Return [X, Y] of the center of cell containing provided text 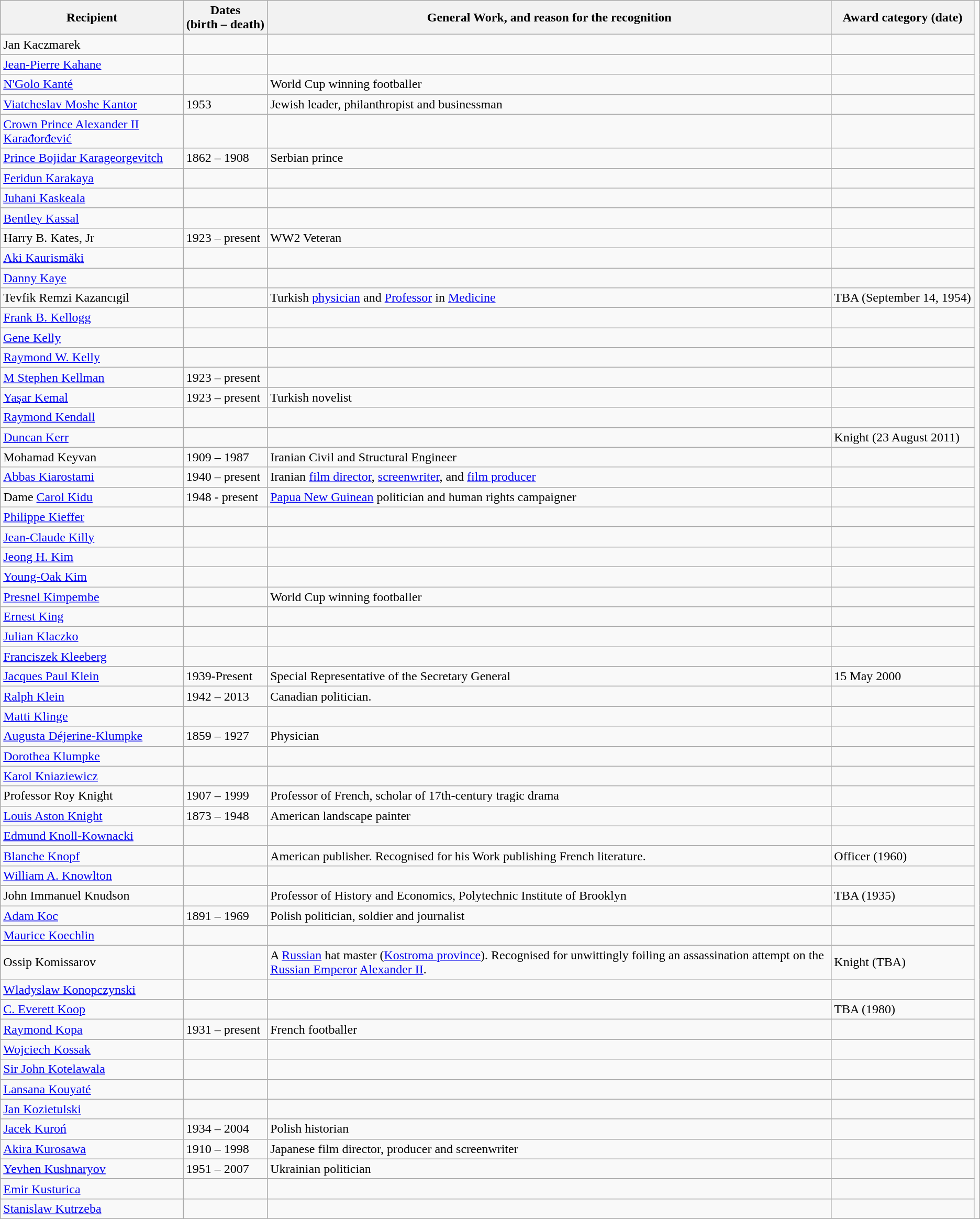
TBA (September 14, 1954) [903, 298]
Iranian Civil and Structural Engineer [550, 457]
Yaşar Kemal [92, 397]
Jan Kozietulski [92, 1109]
Knight (TBA) [903, 962]
Franciszek Kleeberg [92, 657]
Award category (date) [903, 18]
Blanche Knopf [92, 856]
Knight (23 August 2011) [903, 437]
1873 – 1948 [225, 816]
Prince Bojidar Karageorgevitch [92, 158]
1891 – 1969 [225, 916]
Jean-Pierre Kahane [92, 64]
N'Golo Kanté [92, 84]
1934 – 2004 [225, 1129]
General Work, and reason for the recognition [550, 18]
Raymond Kopa [92, 1029]
Wojciech Kossak [92, 1049]
Jeong H. Kim [92, 557]
Polish politician, soldier and journalist [550, 916]
1931 – present [225, 1029]
Duncan Kerr [92, 437]
Yevhen Kushnaryov [92, 1169]
TBA (1935) [903, 895]
Officer (1960) [903, 856]
John Immanuel Knudson [92, 895]
Jewish leader, philanthropist and businessman [550, 104]
Abbas Kiarostami [92, 477]
Juhani Kaskeala [92, 198]
1910 – 1998 [225, 1149]
WW2 Veteran [550, 238]
Philippe Kieffer [92, 517]
Japanese film director, producer and screenwriter [550, 1149]
Feridun Karakaya [92, 178]
Special Representative of the Secretary General [550, 677]
Canadian politician. [550, 696]
1942 – 2013 [225, 696]
Sir John Kotelawala [92, 1069]
Viatcheslav Moshe Kantor [92, 104]
Jan Kaczmarek [92, 45]
Frank B. Kellogg [92, 318]
Young-Oak Kim [92, 577]
1948 - present [225, 497]
Polish historian [550, 1129]
Raymond W. Kelly [92, 358]
Dates(birth – death) [225, 18]
American landscape painter [550, 816]
Presnel Kimpembe [92, 596]
Bentley Kassal [92, 218]
1939-Present [225, 677]
Maurice Koechlin [92, 936]
American publisher. Recognised for his Work publishing French literature. [550, 856]
1940 – present [225, 477]
Adam Koc [92, 916]
Mohamad Keyvan [92, 457]
Professor of French, scholar of 17th-century tragic drama [550, 796]
Jacek Kuroń [92, 1129]
Crown Prince Alexander II Karađorđević [92, 131]
1859 – 1927 [225, 736]
C. Everett Koop [92, 1010]
Dorothea Klumpke [92, 756]
Ralph Klein [92, 696]
Aki Kaurismäki [92, 258]
Turkish physician and Professor in Medicine [550, 298]
Jacques Paul Klein [92, 677]
Recipient [92, 18]
Akira Kurosawa [92, 1149]
Tevfik Remzi Kazancıgil [92, 298]
Harry B. Kates, Jr [92, 238]
Edmund Knoll-Kownacki [92, 836]
Danny Kaye [92, 278]
1953 [225, 104]
Julian Klaczko [92, 637]
Stanislaw Kutrzeba [92, 1209]
Iranian film director, screenwriter, and film producer [550, 477]
French footballer [550, 1029]
Turkish novelist [550, 397]
Serbian prince [550, 158]
Wladyslaw Konopczynski [92, 990]
Matti Klinge [92, 716]
William A. Knowlton [92, 876]
Dame Carol Kidu [92, 497]
1862 – 1908 [225, 158]
Emir Kusturica [92, 1189]
Physician [550, 736]
TBA (1980) [903, 1010]
M Stephen Kellman [92, 378]
Louis Aston Knight [92, 816]
1951 – 2007 [225, 1169]
Karol Kniaziewicz [92, 776]
Raymond Kendall [92, 417]
Ossip Komissarov [92, 962]
1907 – 1999 [225, 796]
Papua New Guinean politician and human rights campaigner [550, 497]
Ernest King [92, 617]
A Russian hat master (Kostroma province). Recognised for unwittingly foiling an assassination attempt on the Russian Emperor Alexander II. [550, 962]
Ukrainian politician [550, 1169]
15 May 2000 [903, 677]
Jean-Claude Killy [92, 537]
Lansana Kouyaté [92, 1089]
Professor of History and Economics, Polytechnic Institute of Brooklyn [550, 895]
Augusta Déjerine-Klumpke [92, 736]
1909 – 1987 [225, 457]
Gene Kelly [92, 338]
Professor Roy Knight [92, 796]
